Output the (X, Y) coordinate of the center of the cell containing the given text.  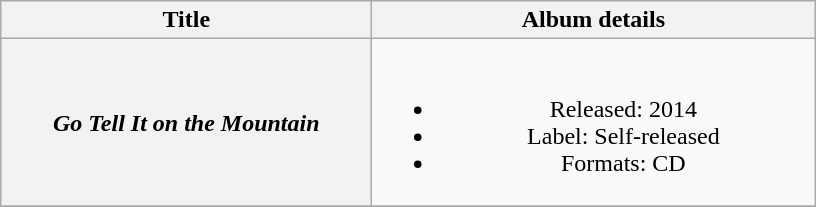
Go Tell It on the Mountain (186, 122)
Released: 2014Label: Self-releasedFormats: CD (594, 122)
Album details (594, 20)
Title (186, 20)
